Find where the given text appears and provide that cell's center as (X, Y) coordinate. 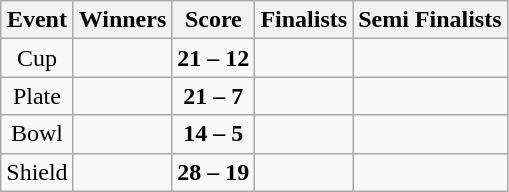
Cup (37, 58)
Score (214, 20)
Event (37, 20)
Shield (37, 172)
Plate (37, 96)
21 – 12 (214, 58)
14 – 5 (214, 134)
Semi Finalists (430, 20)
Finalists (304, 20)
Bowl (37, 134)
21 – 7 (214, 96)
Winners (122, 20)
28 – 19 (214, 172)
